Provide the (X, Y) coordinate of the cell's center where the given text is located.  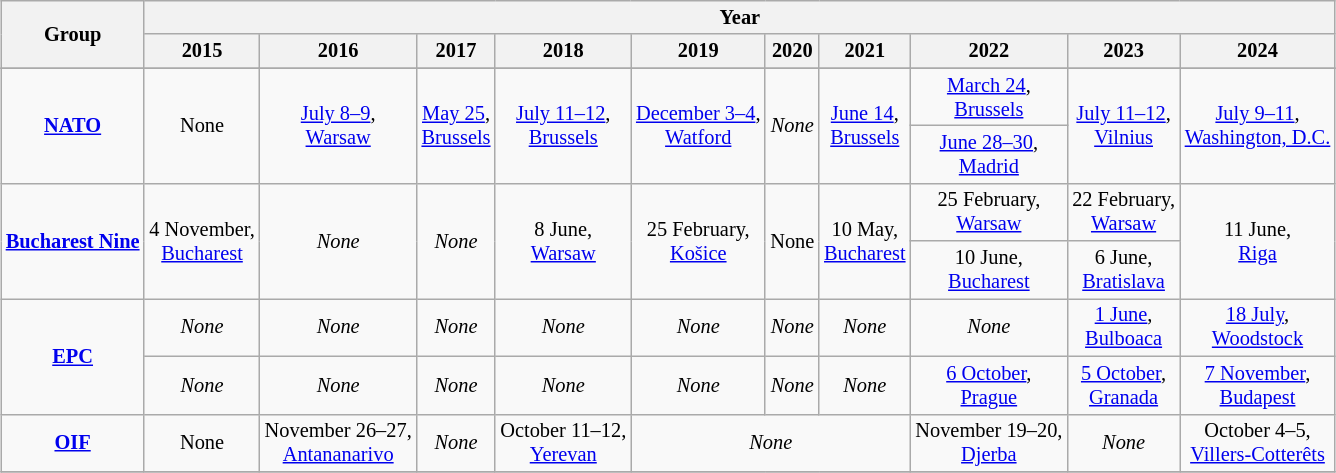
18 July, Woodstock (1258, 327)
2015 (202, 51)
2022 (988, 51)
October 4–5, Villers-Cotterêts (1258, 443)
NATO (73, 126)
25 February, Warsaw (988, 212)
October 11–12, Yerevan (563, 443)
June 14, Brussels (864, 126)
10 June, Bucharest (988, 270)
5 October, Granada (1124, 385)
4 November, Bucharest (202, 240)
11 June, Riga (1258, 240)
OIF (73, 443)
25 February, Košice (698, 240)
2023 (1124, 51)
6 June, Bratislava (1124, 270)
6 October, Prague (988, 385)
22 February, Warsaw (1124, 212)
8 June, Warsaw (563, 240)
10 May, Bucharest (864, 240)
2020 (792, 51)
Group (73, 34)
July 11–12, Vilnius (1124, 126)
July 11–12, Brussels (563, 126)
2021 (864, 51)
1 June, Bulboaca (1124, 327)
July 9–11, Washington, D.C. (1258, 126)
June 28–30, Madrid (988, 154)
November 19–20, Djerba (988, 443)
EPC (73, 356)
7 November, Budapest (1258, 385)
May 25, Brussels (456, 126)
March 24, Brussels (988, 97)
Year (740, 17)
2017 (456, 51)
July 8–9, Warsaw (338, 126)
Bucharest Nine (73, 240)
2024 (1258, 51)
2016 (338, 51)
2018 (563, 51)
2019 (698, 51)
November 26–27, Antananarivo (338, 443)
December 3–4, Watford (698, 126)
